Extract the [X, Y] coordinate from the center of the cell holding the provided text.  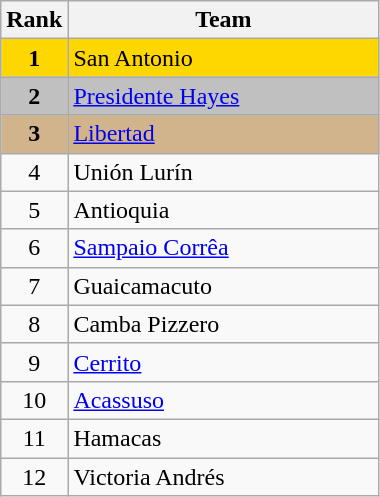
10 [34, 400]
Cerrito [224, 362]
San Antonio [224, 58]
Libertad [224, 134]
Hamacas [224, 438]
8 [34, 324]
5 [34, 210]
9 [34, 362]
Rank [34, 20]
3 [34, 134]
Victoria Andrés [224, 477]
Camba Pizzero [224, 324]
11 [34, 438]
4 [34, 172]
Antioquia [224, 210]
Sampaio Corrêa [224, 248]
7 [34, 286]
Guaicamacuto [224, 286]
Acassuso [224, 400]
12 [34, 477]
Presidente Hayes [224, 96]
6 [34, 248]
Unión Lurín [224, 172]
2 [34, 96]
1 [34, 58]
Team [224, 20]
